Extract the (X, Y) coordinate from the center of the cell holding the provided text.  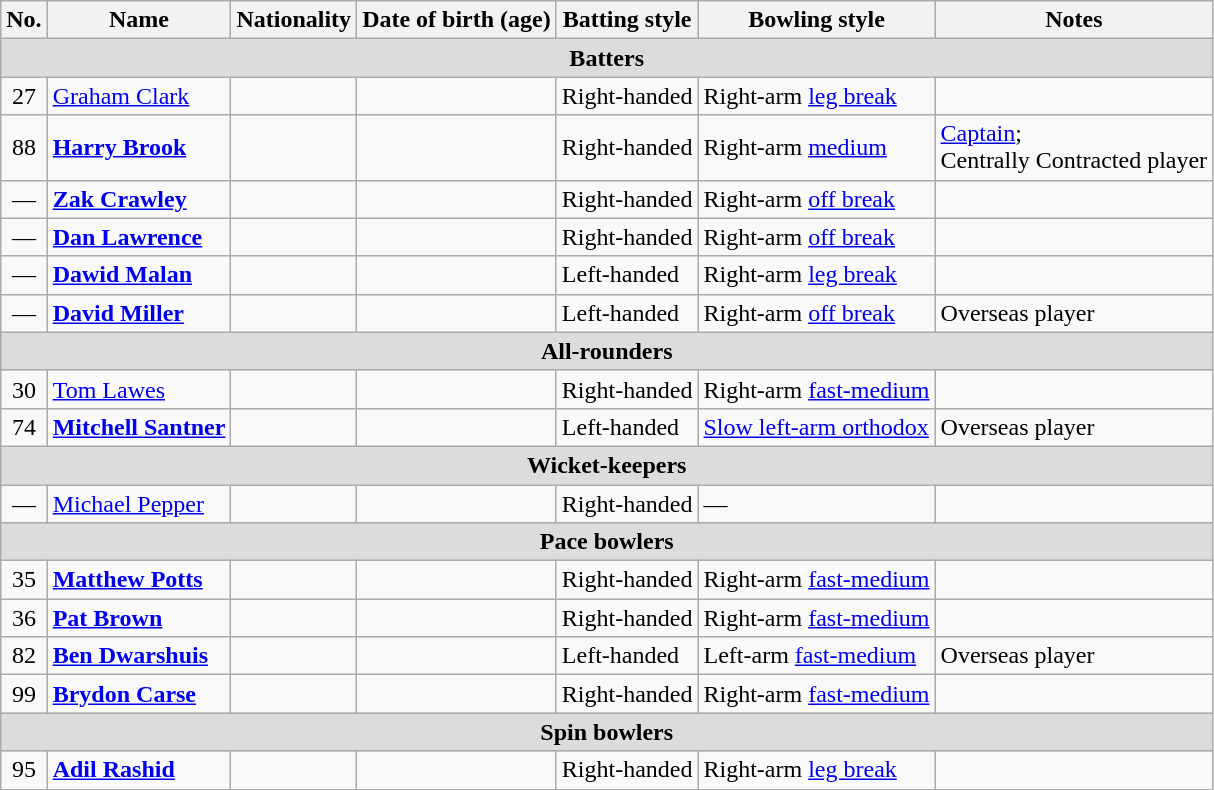
99 (24, 694)
No. (24, 20)
All-rounders (607, 351)
Mitchell Santner (139, 427)
Left-arm fast-medium (816, 656)
Adil Rashid (139, 770)
Michael Pepper (139, 503)
95 (24, 770)
Batters (607, 58)
Zak Crawley (139, 199)
Name (139, 20)
Pat Brown (139, 618)
Slow left-arm orthodox (816, 427)
74 (24, 427)
Batting style (627, 20)
Harry Brook (139, 148)
Captain; Centrally Contracted player (1074, 148)
Spin bowlers (607, 732)
Dawid Malan (139, 275)
Wicket-keepers (607, 465)
Notes (1074, 20)
35 (24, 580)
Brydon Carse (139, 694)
30 (24, 389)
Matthew Potts (139, 580)
David Miller (139, 313)
Pace bowlers (607, 542)
82 (24, 656)
Nationality (294, 20)
Dan Lawrence (139, 237)
Graham Clark (139, 96)
Tom Lawes (139, 389)
Date of birth (age) (457, 20)
Bowling style (816, 20)
36 (24, 618)
88 (24, 148)
Right-arm medium (816, 148)
27 (24, 96)
Ben Dwarshuis (139, 656)
